Scan for the cell matching the given text and deliver its [x, y] coordinate at center. 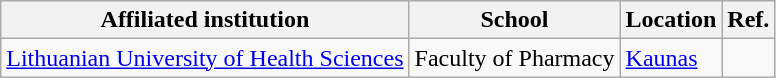
Location [671, 20]
Faculty of Pharmacy [514, 58]
Affiliated institution [205, 20]
Lithuanian University of Health Sciences [205, 58]
Kaunas [671, 58]
School [514, 20]
Ref. [748, 20]
